Determine the (X, Y) coordinate at the center of the cell enclosing the given text.  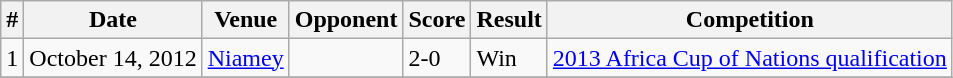
Competition (750, 20)
Win (509, 58)
2-0 (437, 58)
Score (437, 20)
2013 Africa Cup of Nations qualification (750, 58)
October 14, 2012 (113, 58)
Niamey (246, 58)
Result (509, 20)
Venue (246, 20)
1 (12, 58)
Opponent (346, 20)
# (12, 20)
Date (113, 20)
